Locate the cell with the specified text and output its [x, y] center coordinate. 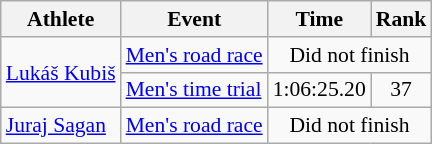
Event [194, 19]
Juraj Sagan [61, 126]
Men's time trial [194, 90]
Athlete [61, 19]
Time [320, 19]
1:06:25.20 [320, 90]
Lukáš Kubiš [61, 72]
Rank [402, 19]
37 [402, 90]
